Return the [x, y] coordinate for the center point of the cell that contains the specified text.  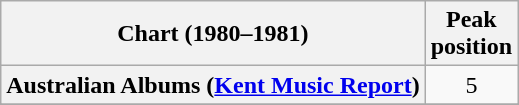
Chart (1980–1981) [213, 34]
Peak position [471, 34]
Australian Albums (Kent Music Report) [213, 85]
5 [471, 85]
